Extract the [X, Y] coordinate from the center of the cell holding the provided text.  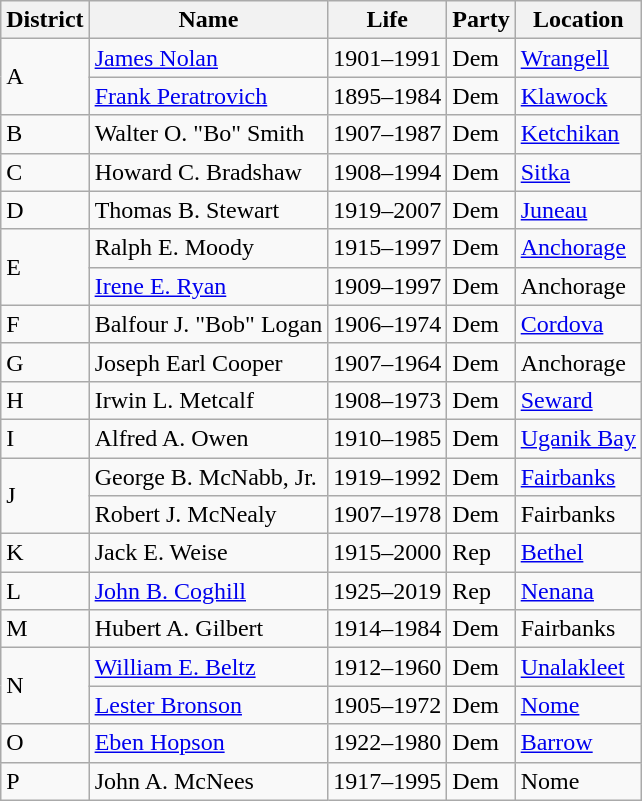
1907–1987 [388, 134]
John A. McNees [208, 781]
M [45, 629]
1907–1978 [388, 515]
1905–1972 [388, 705]
Klawock [578, 96]
George B. McNabb, Jr. [208, 477]
H [45, 400]
Nenana [578, 591]
G [45, 362]
B [45, 134]
Irwin L. Metcalf [208, 400]
Irene E. Ryan [208, 286]
Howard C. Bradshaw [208, 172]
Joseph Earl Cooper [208, 362]
Robert J. McNealy [208, 515]
1914–1984 [388, 629]
Lester Bronson [208, 705]
John B. Coghill [208, 591]
Unalakleet [578, 667]
1908–1994 [388, 172]
Wrangell [578, 58]
James Nolan [208, 58]
Barrow [578, 743]
1919–1992 [388, 477]
1925–2019 [388, 591]
1922–1980 [388, 743]
F [45, 324]
1908–1973 [388, 400]
Frank Peratrovich [208, 96]
1915–2000 [388, 553]
William E. Beltz [208, 667]
1912–1960 [388, 667]
Bethel [578, 553]
Location [578, 20]
Party [481, 20]
Thomas B. Stewart [208, 210]
1917–1995 [388, 781]
E [45, 267]
I [45, 438]
Jack E. Weise [208, 553]
D [45, 210]
Ralph E. Moody [208, 248]
Ketchikan [578, 134]
L [45, 591]
Alfred A. Owen [208, 438]
Hubert A. Gilbert [208, 629]
1910–1985 [388, 438]
Balfour J. "Bob" Logan [208, 324]
O [45, 743]
District [45, 20]
Sitka [578, 172]
Eben Hopson [208, 743]
Life [388, 20]
Walter O. "Bo" Smith [208, 134]
N [45, 686]
Name [208, 20]
Cordova [578, 324]
1919–2007 [388, 210]
1895–1984 [388, 96]
1901–1991 [388, 58]
C [45, 172]
1909–1997 [388, 286]
K [45, 553]
Juneau [578, 210]
1906–1974 [388, 324]
Seward [578, 400]
P [45, 781]
Uganik Bay [578, 438]
1915–1997 [388, 248]
J [45, 496]
A [45, 77]
1907–1964 [388, 362]
